Search for the cell housing the specified text and yield its (X, Y) center coordinate. 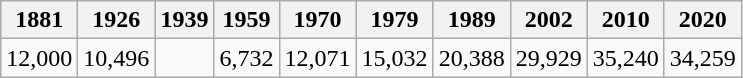
1959 (246, 20)
1989 (472, 20)
20,388 (472, 58)
12,071 (318, 58)
15,032 (394, 58)
1979 (394, 20)
1939 (184, 20)
1881 (40, 20)
34,259 (702, 58)
35,240 (626, 58)
1926 (116, 20)
1970 (318, 20)
29,929 (548, 58)
2020 (702, 20)
6,732 (246, 58)
10,496 (116, 58)
2010 (626, 20)
12,000 (40, 58)
2002 (548, 20)
